Capture the cell that displays the provided text and extract its [X, Y] central coordinate. 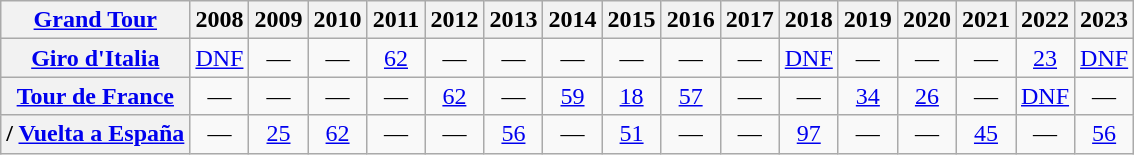
Giro d'Italia [96, 58]
/ Vuelta a España [96, 134]
2019 [868, 20]
57 [690, 96]
2022 [1046, 20]
2012 [454, 20]
2010 [338, 20]
Tour de France [96, 96]
34 [868, 96]
2013 [514, 20]
26 [926, 96]
59 [572, 96]
25 [278, 134]
18 [632, 96]
2021 [986, 20]
2023 [1104, 20]
2020 [926, 20]
Grand Tour [96, 20]
2008 [220, 20]
2018 [808, 20]
2014 [572, 20]
2016 [690, 20]
2009 [278, 20]
45 [986, 134]
51 [632, 134]
2011 [396, 20]
97 [808, 134]
2017 [750, 20]
2015 [632, 20]
23 [1046, 58]
